Return the (x, y) coordinate for the center point of the cell that contains the specified text.  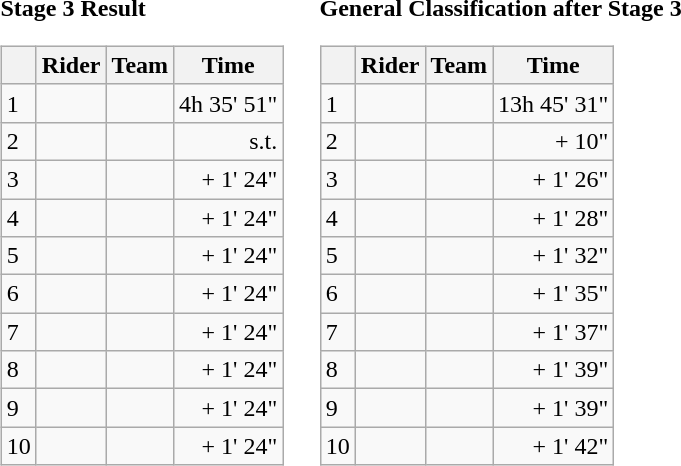
+ 1' 26" (554, 179)
13h 45' 31" (554, 103)
+ 10" (554, 141)
+ 1' 35" (554, 294)
+ 1' 32" (554, 256)
s.t. (228, 141)
4h 35' 51" (228, 103)
+ 1' 42" (554, 446)
+ 1' 28" (554, 217)
+ 1' 37" (554, 332)
